Output the [X, Y] coordinate of the center of the cell containing the given text.  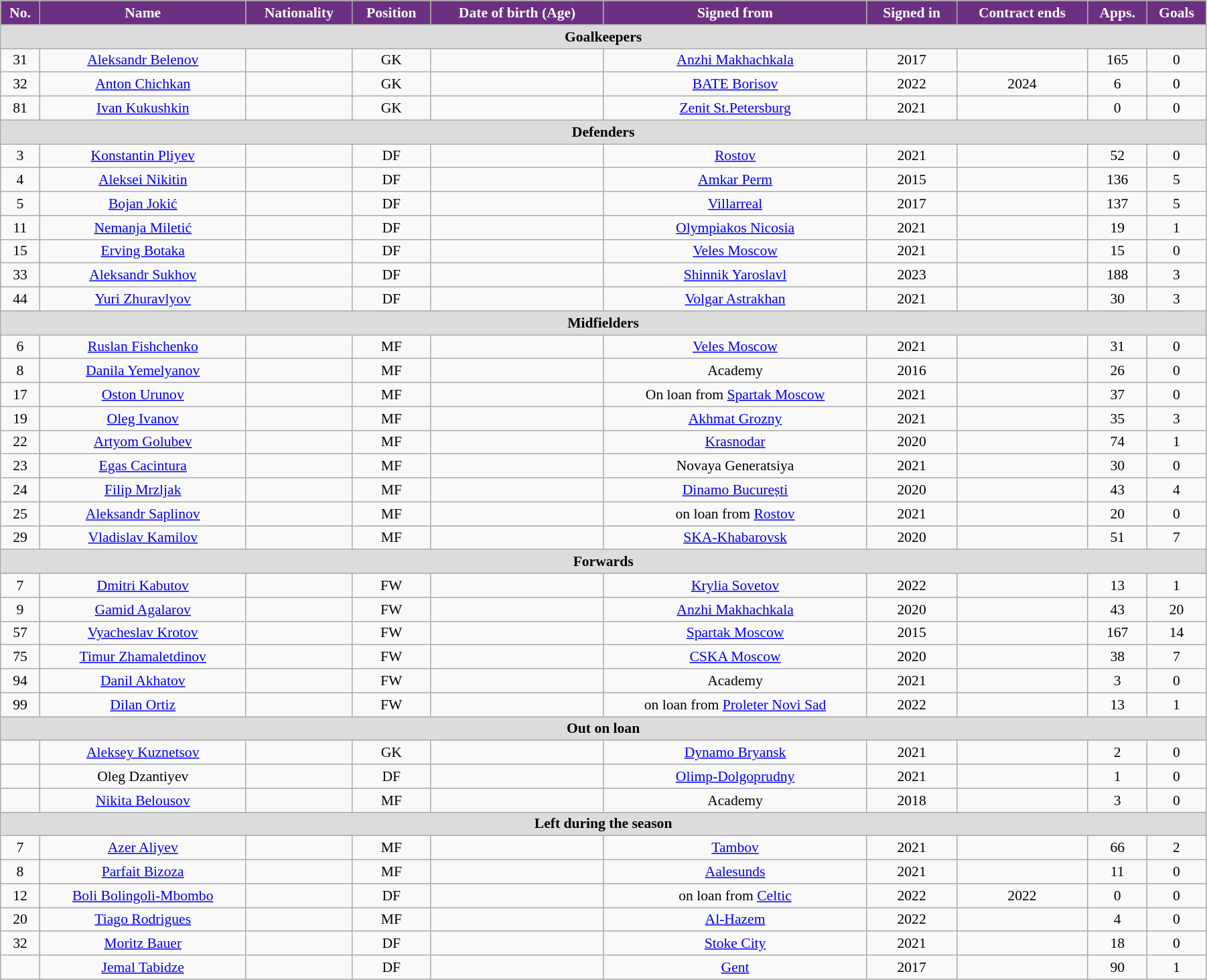
Danil Akhatov [143, 681]
188 [1117, 275]
29 [20, 538]
90 [1117, 967]
On loan from Spartak Moscow [735, 395]
23 [20, 466]
Nemanja Miletić [143, 228]
Gamid Agalarov [143, 610]
Spartak Moscow [735, 633]
57 [20, 633]
Olympiakos Nicosia [735, 228]
26 [1117, 371]
Azer Aliyev [143, 848]
137 [1117, 204]
Oleg Ivanov [143, 419]
Timur Zhamaletdinov [143, 657]
37 [1117, 395]
Signed in [912, 13]
74 [1117, 442]
Aleksei Nikitin [143, 180]
Defenders [603, 132]
25 [20, 514]
Konstantin Pliyev [143, 156]
Ruslan Fishchenko [143, 347]
Ivan Kukushkin [143, 109]
Contract ends [1022, 13]
Bojan Jokić [143, 204]
Filip Mrzljak [143, 490]
BATE Borisov [735, 84]
Boli Bolingoli-Mbombo [143, 896]
2024 [1022, 84]
Goals [1177, 13]
99 [20, 705]
Nikita Belousov [143, 800]
12 [20, 896]
44 [20, 299]
Rostov [735, 156]
22 [20, 442]
Aleksandr Saplinov [143, 514]
SKA-Khabarovsk [735, 538]
Al-Hazem [735, 920]
Krasnodar [735, 442]
165 [1117, 60]
75 [20, 657]
2023 [912, 275]
Egas Cacintura [143, 466]
38 [1117, 657]
on loan from Celtic [735, 896]
94 [20, 681]
Tiago Rodrigues [143, 920]
CSKA Moscow [735, 657]
Goalkeepers [603, 37]
Vyacheslav Krotov [143, 633]
Dynamo Bryansk [735, 753]
Akhmat Grozny [735, 419]
Aleksandr Belenov [143, 60]
14 [1177, 633]
52 [1117, 156]
Shinnik Yaroslavl [735, 275]
Dinamo București [735, 490]
Novaya Generatsiya [735, 466]
Dilan Ortiz [143, 705]
Villarreal [735, 204]
17 [20, 395]
35 [1117, 419]
Yuri Zhuravlyov [143, 299]
136 [1117, 180]
167 [1117, 633]
Dmitri Kabutov [143, 585]
Nationality [299, 13]
Date of birth (Age) [517, 13]
2018 [912, 800]
Vladislav Kamilov [143, 538]
Jemal Tabidze [143, 967]
Danila Yemelyanov [143, 371]
Name [143, 13]
Zenit St.Petersburg [735, 109]
Erving Botaka [143, 251]
Olimp-Dolgoprudny [735, 776]
Aleksandr Sukhov [143, 275]
Position [391, 13]
51 [1117, 538]
Out on loan [603, 729]
18 [1117, 944]
Oleg Dzantiyev [143, 776]
Amkar Perm [735, 180]
2016 [912, 371]
No. [20, 13]
Gent [735, 967]
Oston Urunov [143, 395]
Aleksey Kuznetsov [143, 753]
Apps. [1117, 13]
on loan from Proleter Novi Sad [735, 705]
Moritz Bauer [143, 944]
Volgar Astrakhan [735, 299]
Anton Chichkan [143, 84]
Left during the season [603, 824]
on loan from Rostov [735, 514]
Parfait Bizoza [143, 872]
9 [20, 610]
Stoke City [735, 944]
Aalesunds [735, 872]
Signed from [735, 13]
66 [1117, 848]
Krylia Sovetov [735, 585]
33 [20, 275]
Artyom Golubev [143, 442]
81 [20, 109]
Forwards [603, 562]
Midfielders [603, 323]
24 [20, 490]
Tambov [735, 848]
